Search for the cell housing the specified text and yield its (X, Y) center coordinate. 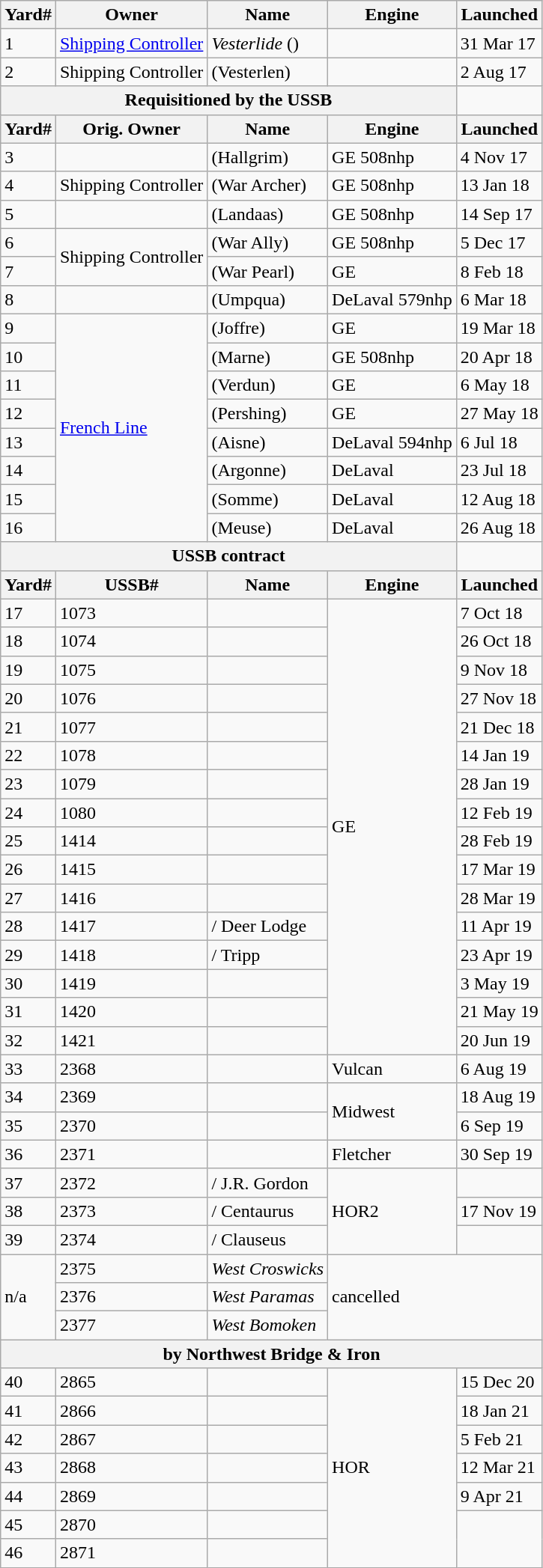
18 Jan 21 (499, 1411)
HOR (392, 1468)
HOR2 (392, 1211)
26 Oct 18 (499, 641)
/ Deer Lodge (268, 927)
1418 (131, 955)
1419 (131, 983)
Fletcher (392, 1154)
2374 (131, 1239)
2869 (131, 1496)
(Meuse) (268, 528)
17 Mar 19 (499, 870)
44 (28, 1496)
2369 (131, 1097)
(Landaas) (268, 214)
6 May 18 (499, 385)
2376 (131, 1297)
16 (28, 528)
(Umpqua) (268, 299)
(Hallgrim) (268, 157)
Requisitioned by the USSB (228, 100)
4 Nov 17 (499, 157)
(Vesterlen) (268, 72)
West Bomoken (268, 1326)
39 (28, 1239)
2375 (131, 1269)
Vesterlide () (268, 43)
West Croswicks (268, 1269)
2866 (131, 1411)
1076 (131, 698)
6 Mar 18 (499, 299)
9 (28, 328)
(Joffre) (268, 328)
17 (28, 613)
/ Tripp (268, 955)
21 May 19 (499, 1012)
2867 (131, 1439)
4 (28, 186)
(Aisne) (268, 442)
1416 (131, 898)
6 Sep 19 (499, 1126)
28 Feb 19 (499, 841)
23 (28, 784)
27 Nov 18 (499, 698)
12 Feb 19 (499, 812)
6 Jul 18 (499, 442)
5 (28, 214)
1080 (131, 812)
3 May 19 (499, 983)
26 Aug 18 (499, 528)
(Marne) (268, 357)
DeLaval 579nhp (392, 299)
French Line (131, 427)
2865 (131, 1382)
31 Mar 17 (499, 43)
1077 (131, 727)
7 Oct 18 (499, 613)
27 (28, 898)
n/a (28, 1297)
1073 (131, 613)
27 May 18 (499, 414)
2377 (131, 1326)
(War Archer) (268, 186)
1 (28, 43)
25 (28, 841)
1079 (131, 784)
12 Mar 21 (499, 1468)
22 (28, 755)
2371 (131, 1154)
41 (28, 1411)
14 (28, 471)
West Paramas (268, 1297)
35 (28, 1126)
(War Ally) (268, 242)
40 (28, 1382)
by Northwest Bridge & Iron (272, 1354)
28 Jan 19 (499, 784)
26 (28, 870)
42 (28, 1439)
1414 (131, 841)
DeLaval 594nhp (392, 442)
34 (28, 1097)
23 Apr 19 (499, 955)
28 Mar 19 (499, 898)
33 (28, 1069)
1417 (131, 927)
32 (28, 1040)
9 Apr 21 (499, 1496)
11 (28, 385)
28 (28, 927)
2868 (131, 1468)
2373 (131, 1211)
Owner (131, 15)
(Somme) (268, 499)
15 (28, 499)
8 (28, 299)
1074 (131, 641)
20 Jun 19 (499, 1040)
21 (28, 727)
1420 (131, 1012)
2870 (131, 1525)
Midwest (392, 1111)
USSB# (131, 585)
6 (28, 242)
cancelled (436, 1297)
2 Aug 17 (499, 72)
7 (28, 271)
43 (28, 1468)
29 (28, 955)
Vulcan (392, 1069)
19 Mar 18 (499, 328)
2871 (131, 1553)
18 Aug 19 (499, 1097)
20 Apr 18 (499, 357)
18 (28, 641)
13 Jan 18 (499, 186)
24 (28, 812)
Orig. Owner (131, 129)
/ Clauseus (268, 1239)
38 (28, 1211)
36 (28, 1154)
23 Jul 18 (499, 471)
17 Nov 19 (499, 1211)
30 (28, 983)
(Argonne) (268, 471)
1421 (131, 1040)
2368 (131, 1069)
12 Aug 18 (499, 499)
21 Dec 18 (499, 727)
2370 (131, 1126)
6 Aug 19 (499, 1069)
1415 (131, 870)
46 (28, 1553)
(War Pearl) (268, 271)
45 (28, 1525)
30 Sep 19 (499, 1154)
1078 (131, 755)
31 (28, 1012)
9 Nov 18 (499, 670)
10 (28, 357)
/ J.R. Gordon (268, 1183)
8 Feb 18 (499, 271)
11 Apr 19 (499, 927)
(Pershing) (268, 414)
/ Centaurus (268, 1211)
2372 (131, 1183)
5 Dec 17 (499, 242)
13 (28, 442)
(Verdun) (268, 385)
19 (28, 670)
14 Sep 17 (499, 214)
37 (28, 1183)
2 (28, 72)
1075 (131, 670)
5 Feb 21 (499, 1439)
3 (28, 157)
15 Dec 20 (499, 1382)
12 (28, 414)
USSB contract (228, 556)
14 Jan 19 (499, 755)
20 (28, 698)
